Determine the [x, y] coordinate at the center of the cell enclosing the given text.  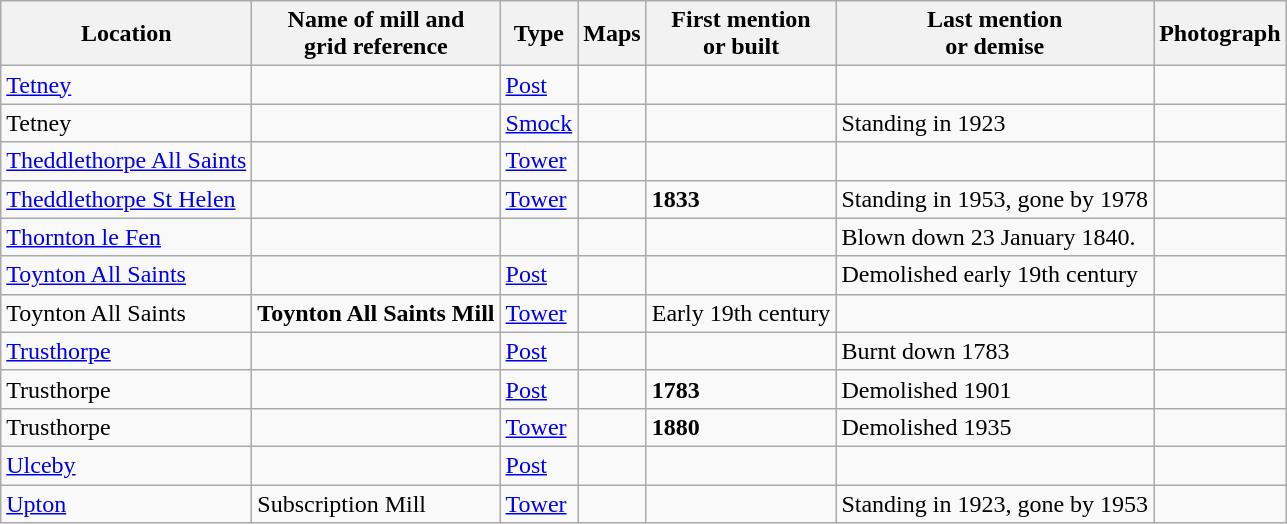
Theddlethorpe All Saints [126, 161]
Blown down 23 January 1840. [995, 237]
Photograph [1220, 34]
Toynton All Saints Mill [376, 313]
Standing in 1923 [995, 123]
1833 [741, 199]
Smock [539, 123]
Type [539, 34]
Demolished 1901 [995, 389]
Early 19th century [741, 313]
Standing in 1923, gone by 1953 [995, 503]
Theddlethorpe St Helen [126, 199]
Upton [126, 503]
Last mention or demise [995, 34]
Name of mill andgrid reference [376, 34]
Thornton le Fen [126, 237]
Demolished 1935 [995, 427]
Demolished early 19th century [995, 275]
Standing in 1953, gone by 1978 [995, 199]
First mentionor built [741, 34]
Ulceby [126, 465]
1880 [741, 427]
1783 [741, 389]
Location [126, 34]
Maps [612, 34]
Burnt down 1783 [995, 351]
Subscription Mill [376, 503]
